Scan for the cell matching the given text and deliver its [x, y] coordinate at center. 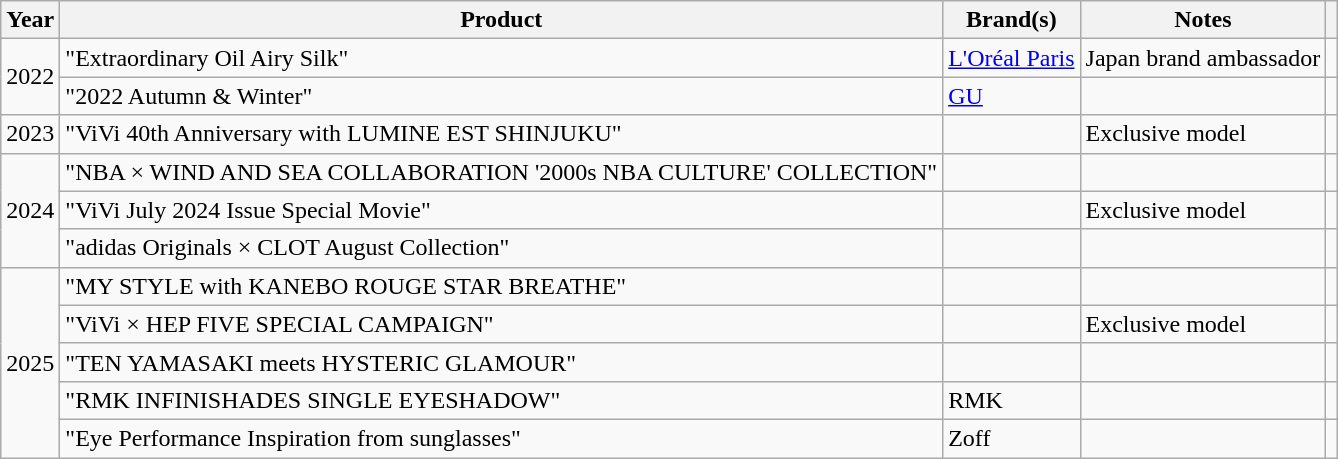
"adidas Originals × CLOT August Collection" [502, 248]
"NBA × WIND AND SEA COLLABORATION '2000s NBA CULTURE' COLLECTION" [502, 172]
"ViVi 40th Anniversary with LUMINE EST SHINJUKU" [502, 134]
2023 [30, 134]
RMK [1012, 400]
Product [502, 20]
Japan brand ambassador [1203, 58]
Year [30, 20]
"ViVi July 2024 Issue Special Movie" [502, 210]
2025 [30, 362]
"RMK INFINISHADES SINGLE EYESHADOW" [502, 400]
Zoff [1012, 438]
L'Oréal Paris [1012, 58]
Brand(s) [1012, 20]
"Eye Performance Inspiration from sunglasses" [502, 438]
GU [1012, 96]
2024 [30, 210]
"TEN YAMASAKI meets HYSTERIC GLAMOUR" [502, 362]
2022 [30, 77]
"Extraordinary Oil Airy Silk" [502, 58]
"ViVi × HEP FIVE SPECIAL CAMPAIGN" [502, 324]
"MY STYLE with KANEBO ROUGE STAR BREATHE" [502, 286]
Notes [1203, 20]
"2022 Autumn & Winter" [502, 96]
